From the cell containing the given text, extract its center point as (X, Y) coordinate. 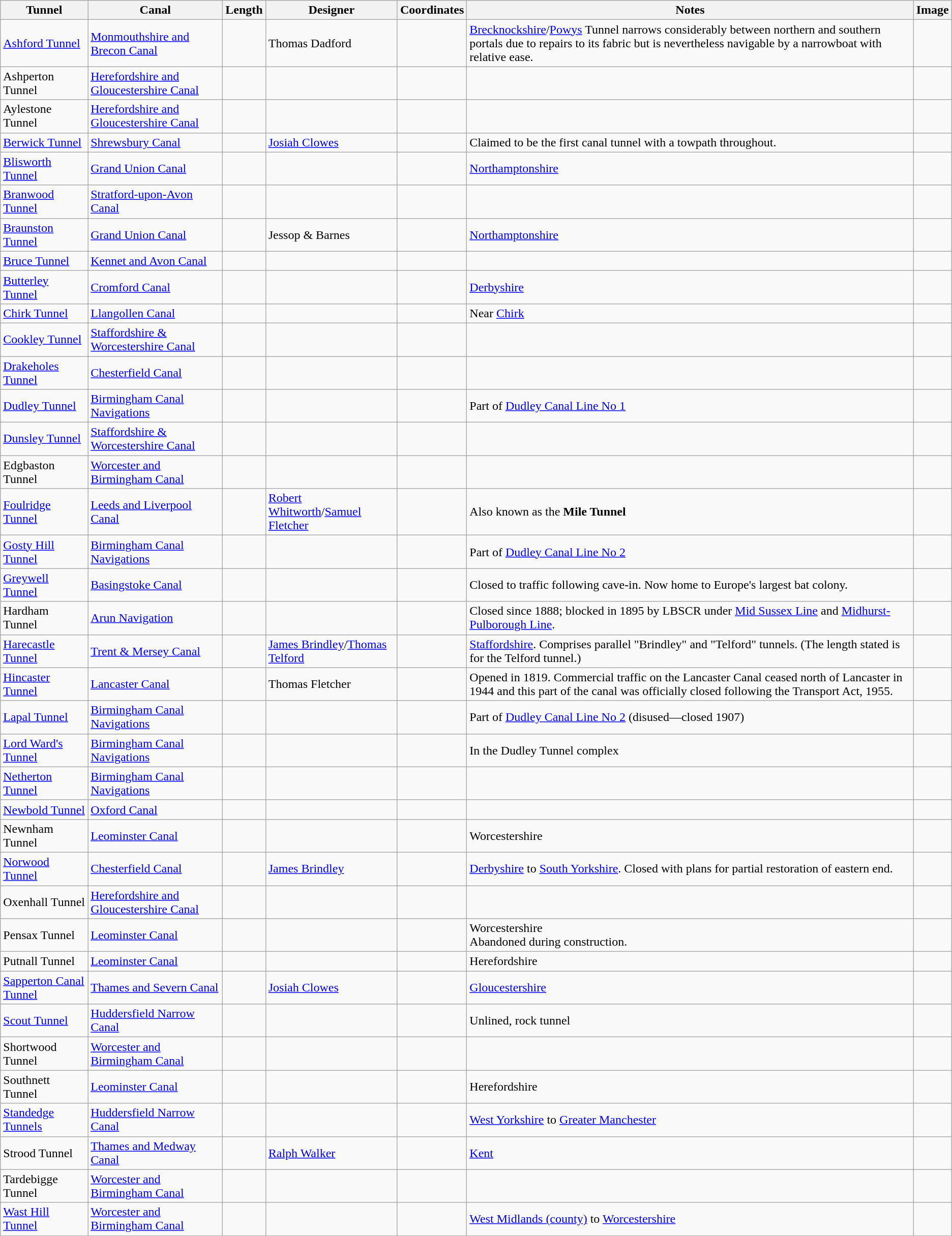
Thames and Severn Canal (156, 987)
Also known as the Mile Tunnel (690, 512)
Part of Dudley Canal Line No 2 (disused—closed 1907) (690, 717)
Part of Dudley Canal Line No 2 (690, 552)
Sapperton Canal Tunnel (44, 987)
Shortwood Tunnel (44, 1053)
Stratford-upon-Avon Canal (156, 201)
Thames and Medway Canal (156, 1153)
Notes (690, 10)
West Midlands (county) to Worcestershire (690, 1219)
Basingstoke Canal (156, 585)
Oxford Canal (156, 809)
Lancaster Canal (156, 684)
Image (933, 10)
Chirk Tunnel (44, 313)
Unlined, rock tunnel (690, 1021)
Aylestone Tunnel (44, 116)
Near Chirk (690, 313)
James Brindley (332, 868)
Closed since 1888; blocked in 1895 by LBSCR under Mid Sussex Line and Midhurst-Pulborough Line. (690, 618)
Kennet and Avon Canal (156, 261)
Lord Ward's Tunnel (44, 750)
Derbyshire (690, 287)
Cromford Canal (156, 287)
Monmouthshire and Brecon Canal (156, 43)
Dudley Tunnel (44, 406)
Worcestershire (690, 836)
Drakeholes Tunnel (44, 372)
Wast Hill Tunnel (44, 1219)
Greywell Tunnel (44, 585)
Jessop & Barnes (332, 235)
In the Dudley Tunnel complex (690, 750)
Newnham Tunnel (44, 836)
Thomas Fletcher (332, 684)
Staffordshire. Comprises parallel "Brindley" and "Telford" tunnels. (The length stated is for the Telford tunnel.) (690, 651)
Braunston Tunnel (44, 235)
Tunnel (44, 10)
Robert Whitworth/Samuel Fletcher (332, 512)
Edgbaston Tunnel (44, 472)
West Yorkshire to Greater Manchester (690, 1120)
Strood Tunnel (44, 1153)
Length (244, 10)
Shrewsbury Canal (156, 142)
Gosty Hill Tunnel (44, 552)
Lapal Tunnel (44, 717)
Bruce Tunnel (44, 261)
Gloucestershire (690, 987)
Leeds and Liverpool Canal (156, 512)
Llangollen Canal (156, 313)
Branwood Tunnel (44, 201)
Tardebigge Tunnel (44, 1186)
Hardham Tunnel (44, 618)
Cookley Tunnel (44, 340)
Hincaster Tunnel (44, 684)
WorcestershireAbandoned during construction. (690, 936)
Derbyshire to South Yorkshire. Closed with plans for partial restoration of eastern end. (690, 868)
Foulridge Tunnel (44, 512)
Norwood Tunnel (44, 868)
Canal (156, 10)
Harecastle Tunnel (44, 651)
Designer (332, 10)
Arun Navigation (156, 618)
Newbold Tunnel (44, 809)
Ashford Tunnel (44, 43)
Coordinates (432, 10)
Part of Dudley Canal Line No 1 (690, 406)
Thomas Dadford (332, 43)
James Brindley/Thomas Telford (332, 651)
Netherton Tunnel (44, 783)
Ralph Walker (332, 1153)
Scout Tunnel (44, 1021)
Blisworth Tunnel (44, 169)
Standedge Tunnels (44, 1120)
Berwick Tunnel (44, 142)
Claimed to be the first canal tunnel with a towpath throughout. (690, 142)
Oxenhall Tunnel (44, 902)
Ashperton Tunnel (44, 83)
Pensax Tunnel (44, 936)
Southnett Tunnel (44, 1087)
Putnall Tunnel (44, 961)
Kent (690, 1153)
Butterley Tunnel (44, 287)
Closed to traffic following cave-in. Now home to Europe's largest bat colony. (690, 585)
Dunsley Tunnel (44, 439)
Trent & Mersey Canal (156, 651)
